Detect which cell encompasses the target text, then output its [x, y] center coordinate. 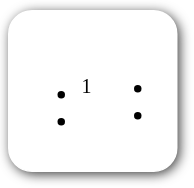
1 [56, 91]
